Determine the [x, y] coordinate at the center of the cell enclosing the given text.  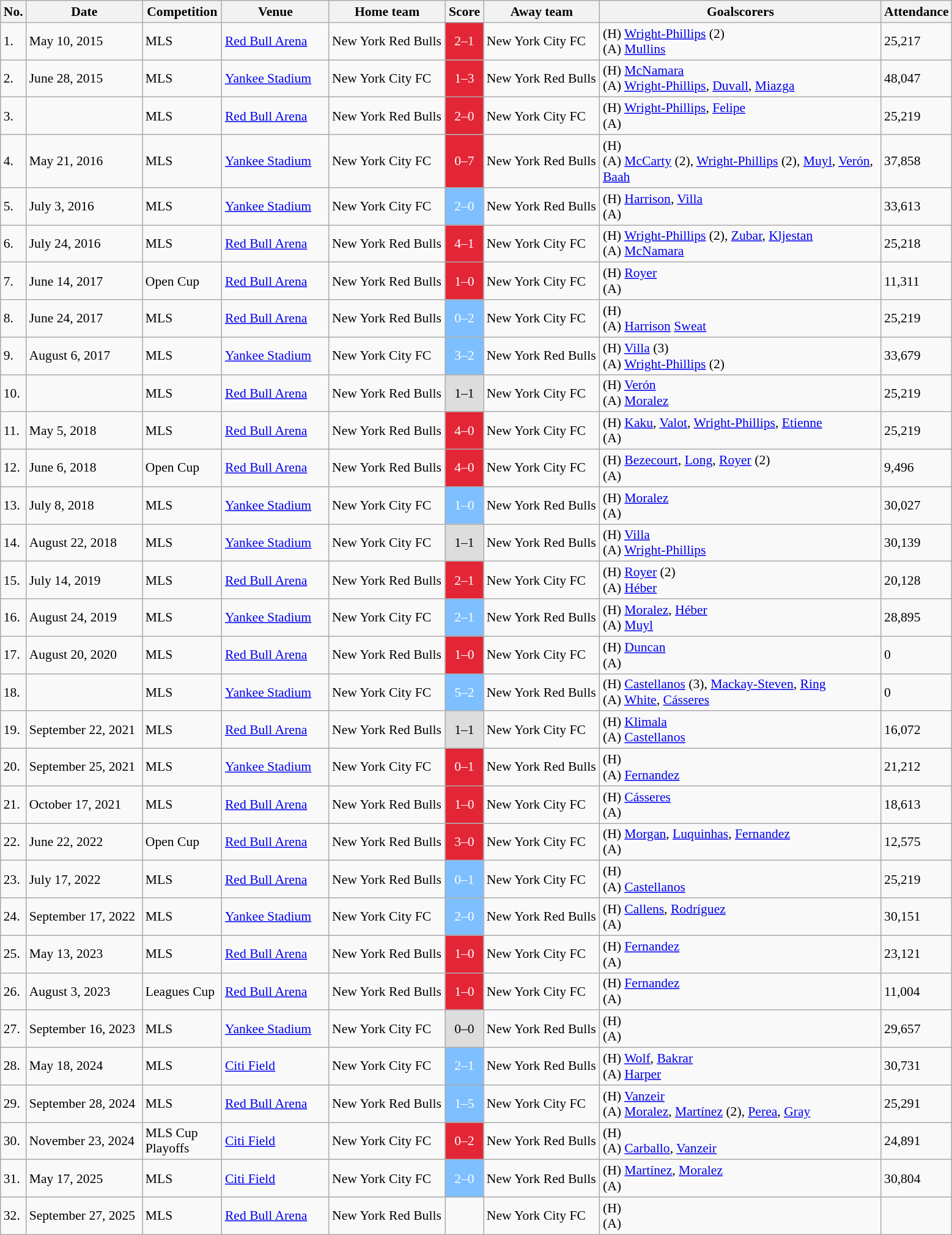
19. [13, 730]
30,151 [917, 916]
(H) Kaku, Valot, Wright-Phillips, Etienne(A) [740, 431]
11,004 [917, 991]
Goalscorers [740, 12]
June 6, 2018 [84, 469]
23. [13, 880]
21,212 [917, 767]
1. [13, 42]
20. [13, 767]
September 17, 2022 [84, 916]
(H) Moralez, Héber(A) Muyl [740, 618]
(H) Moralez(A) [740, 505]
18. [13, 692]
25,217 [917, 42]
30,139 [917, 543]
May 18, 2024 [84, 1067]
No. [13, 12]
(H)(A) Harrison Sweat [740, 318]
3. [13, 116]
(H) Morgan, Luquinhas, Fernandez (A) [740, 842]
Competition [182, 12]
July 8, 2018 [84, 505]
23,121 [917, 954]
5. [13, 207]
(H) Wright-Phillips (2), Zubar, Kljestan(A) McNamara [740, 243]
June 22, 2022 [84, 842]
9. [13, 356]
(H) Vanzeir(A) Moralez, Martínez (2), Perea, Gray [740, 1103]
24. [13, 916]
17. [13, 655]
(H)(A) Castellanos [740, 880]
33,679 [917, 356]
2. [13, 78]
(H) Villa(A) Wright-Phillips [740, 543]
1–5 [465, 1103]
(H)(A) [740, 1029]
5–2 [465, 692]
(H) Harrison, Villa (A) [740, 207]
37,858 [917, 161]
7. [13, 281]
3–0 [465, 842]
(H) Castellanos (3), Mackay-Steven, Ring(A) White, Cásseres [740, 692]
May 17, 2025 [84, 1178]
22. [13, 842]
10. [13, 393]
August 3, 2023 [84, 991]
(H)(A) McCarty (2), Wright-Phillips (2), Muyl, Verón, Baah [740, 161]
26. [13, 991]
27. [13, 1029]
(H) Villa (3)(A) Wright-Phillips (2) [740, 356]
20,128 [917, 580]
Attendance [917, 12]
1–3 [465, 78]
August 22, 2018 [84, 543]
30,027 [917, 505]
(H) (A) [740, 1216]
8. [13, 318]
Date [84, 12]
6. [13, 243]
September 22, 2021 [84, 730]
(H)(A) Carballo, Vanzeir [740, 1141]
(H) Klimala(A) Castellanos [740, 730]
(H) Duncan(A) [740, 655]
11,311 [917, 281]
May 13, 2023 [84, 954]
4. [13, 161]
November 23, 2024 [84, 1141]
30. [13, 1141]
16,072 [917, 730]
(H) Wolf, Bakrar(A) Harper [740, 1067]
July 17, 2022 [84, 880]
June 28, 2015 [84, 78]
11. [13, 431]
September 28, 2024 [84, 1103]
3–2 [465, 356]
September 16, 2023 [84, 1029]
(H) Bezecourt, Long, Royer (2)(A) [740, 469]
25. [13, 954]
Leagues Cup [182, 991]
32. [13, 1216]
30,731 [917, 1067]
June 14, 2017 [84, 281]
48,047 [917, 78]
4–1 [465, 243]
18,613 [917, 805]
(H) Wright-Phillips (2)(A) Mullins [740, 42]
July 24, 2016 [84, 243]
16. [13, 618]
August 20, 2020 [84, 655]
25,291 [917, 1103]
9,496 [917, 469]
October 17, 2021 [84, 805]
33,613 [917, 207]
0–0 [465, 1029]
(H) Royer(A) [740, 281]
(H) McNamara(A) Wright-Phillips, Duvall, Miazga [740, 78]
15. [13, 580]
May 10, 2015 [84, 42]
July 3, 2016 [84, 207]
September 25, 2021 [84, 767]
12. [13, 469]
August 24, 2019 [84, 618]
August 6, 2017 [84, 356]
(H) Cásseres(A) [740, 805]
25,218 [917, 243]
June 24, 2017 [84, 318]
28. [13, 1067]
September 27, 2025 [84, 1216]
(H) (A) Fernandez [740, 767]
Home team [387, 12]
(H) Callens, Rodríguez(A) [740, 916]
30,804 [917, 1178]
0–7 [465, 161]
Venue [275, 12]
14. [13, 543]
24,891 [917, 1141]
May 5, 2018 [84, 431]
29,657 [917, 1029]
May 21, 2016 [84, 161]
Score [465, 12]
(H) Verón(A) Moralez [740, 393]
July 14, 2019 [84, 580]
Away team [542, 12]
(H) Royer (2)(A) Héber [740, 580]
(H) Martínez, Moralez(A) [740, 1178]
(H) Wright-Phillips, Felipe(A) [740, 116]
31. [13, 1178]
12,575 [917, 842]
13. [13, 505]
28,895 [917, 618]
21. [13, 805]
29. [13, 1103]
MLS Cup Playoffs [182, 1141]
